Find where the given text appears and provide that cell's center as (x, y) coordinate. 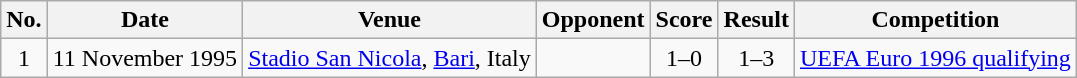
No. (24, 20)
11 November 1995 (144, 58)
1 (24, 58)
Stadio San Nicola, Bari, Italy (390, 58)
1–0 (684, 58)
UEFA Euro 1996 qualifying (935, 58)
Opponent (593, 20)
1–3 (756, 58)
Score (684, 20)
Venue (390, 20)
Result (756, 20)
Date (144, 20)
Competition (935, 20)
